Determine the [x, y] coordinate at the center of the cell enclosing the given text.  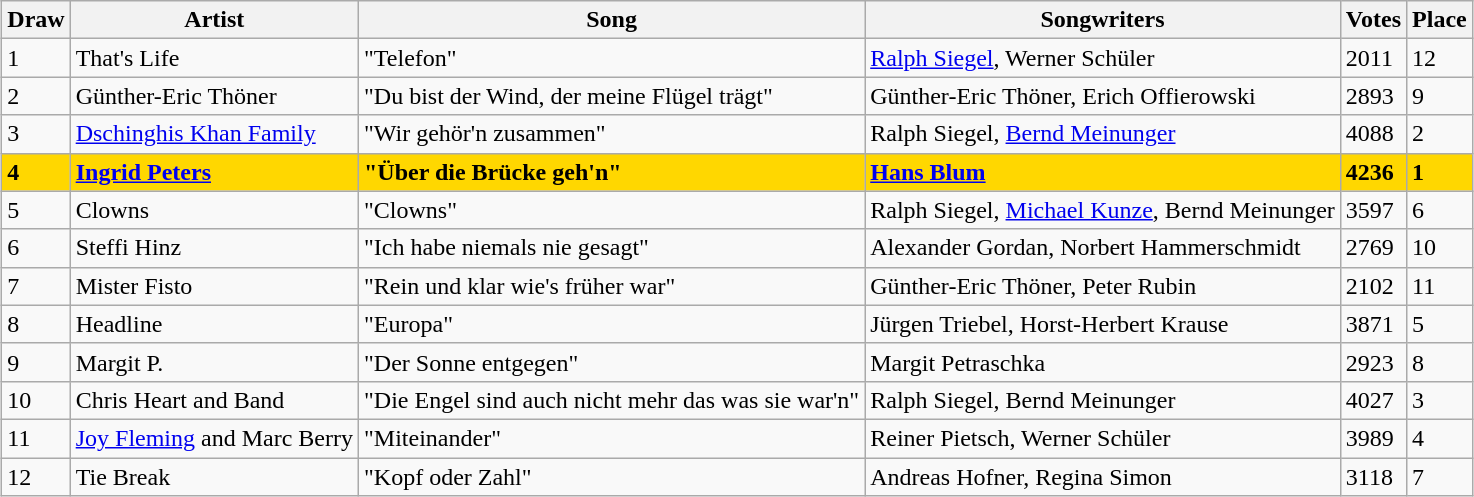
Place [1440, 20]
2102 [1373, 286]
4027 [1373, 400]
Dschinghis Khan Family [214, 134]
That's Life [214, 58]
"Wir gehör'n zusammen" [612, 134]
Andreas Hofner, Regina Simon [1103, 477]
Ralph Siegel, Michael Kunze, Bernd Meinunger [1103, 210]
Günther-Eric Thöner, Erich Offierowski [1103, 96]
"Miteinander" [612, 438]
"Clowns" [612, 210]
4088 [1373, 134]
"Europa" [612, 324]
3118 [1373, 477]
2011 [1373, 58]
"Über die Brücke geh'n" [612, 172]
Draw [36, 20]
3989 [1373, 438]
Chris Heart and Band [214, 400]
Clowns [214, 210]
Ingrid Peters [214, 172]
2923 [1373, 362]
2769 [1373, 248]
Tie Break [214, 477]
Alexander Gordan, Norbert Hammerschmidt [1103, 248]
Votes [1373, 20]
4236 [1373, 172]
"Ich habe niemals nie gesagt" [612, 248]
"Die Engel sind auch nicht mehr das was sie war'n" [612, 400]
Ralph Siegel, Werner Schüler [1103, 58]
3597 [1373, 210]
Joy Fleming and Marc Berry [214, 438]
2893 [1373, 96]
Reiner Pietsch, Werner Schüler [1103, 438]
Song [612, 20]
Artist [214, 20]
"Kopf oder Zahl" [612, 477]
Günther-Eric Thöner [214, 96]
"Telefon" [612, 58]
"Der Sonne entgegen" [612, 362]
Headline [214, 324]
"Rein und klar wie's früher war" [612, 286]
Mister Fisto [214, 286]
3871 [1373, 324]
Steffi Hinz [214, 248]
Margit P. [214, 362]
"Du bist der Wind, der meine Flügel trägt" [612, 96]
Jürgen Triebel, Horst-Herbert Krause [1103, 324]
Songwriters [1103, 20]
Günther-Eric Thöner, Peter Rubin [1103, 286]
Margit Petraschka [1103, 362]
Hans Blum [1103, 172]
